For the text-containing cell, return its midpoint in (x, y) coordinate format. 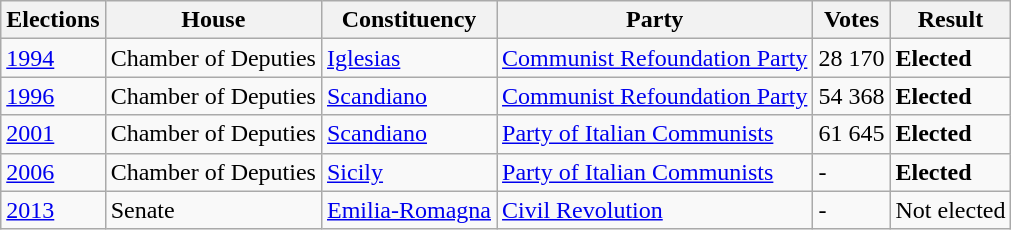
House (213, 20)
Constituency (408, 20)
61 645 (852, 134)
2006 (53, 172)
Civil Revolution (655, 210)
Sicily (408, 172)
2013 (53, 210)
Result (950, 20)
Not elected (950, 210)
1994 (53, 58)
Party (655, 20)
Iglesias (408, 58)
54 368 (852, 96)
Elections (53, 20)
2001 (53, 134)
1996 (53, 96)
28 170 (852, 58)
Emilia-Romagna (408, 210)
Senate (213, 210)
Votes (852, 20)
